Find where the given text appears and provide that cell's center as [X, Y] coordinate. 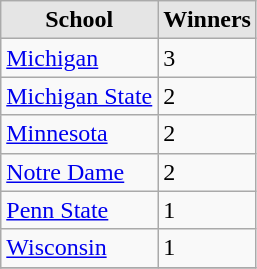
Winners [208, 20]
Notre Dame [80, 172]
School [80, 20]
Michigan State [80, 96]
Michigan [80, 58]
3 [208, 58]
Penn State [80, 210]
Minnesota [80, 134]
Wisconsin [80, 248]
